Return [X, Y] of the center of cell containing provided text 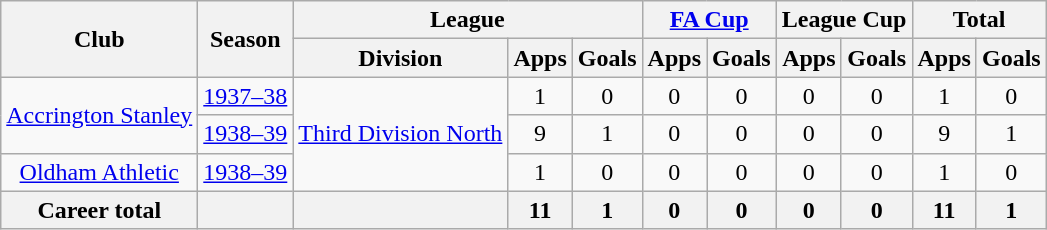
Total [979, 20]
Club [100, 39]
Division [400, 58]
1937–38 [246, 96]
Career total [100, 210]
Season [246, 39]
Third Division North [400, 134]
Oldham Athletic [100, 172]
FA Cup [709, 20]
League Cup [844, 20]
League [468, 20]
Accrington Stanley [100, 115]
